Determine the [x, y] coordinate at the center of the cell enclosing the given text.  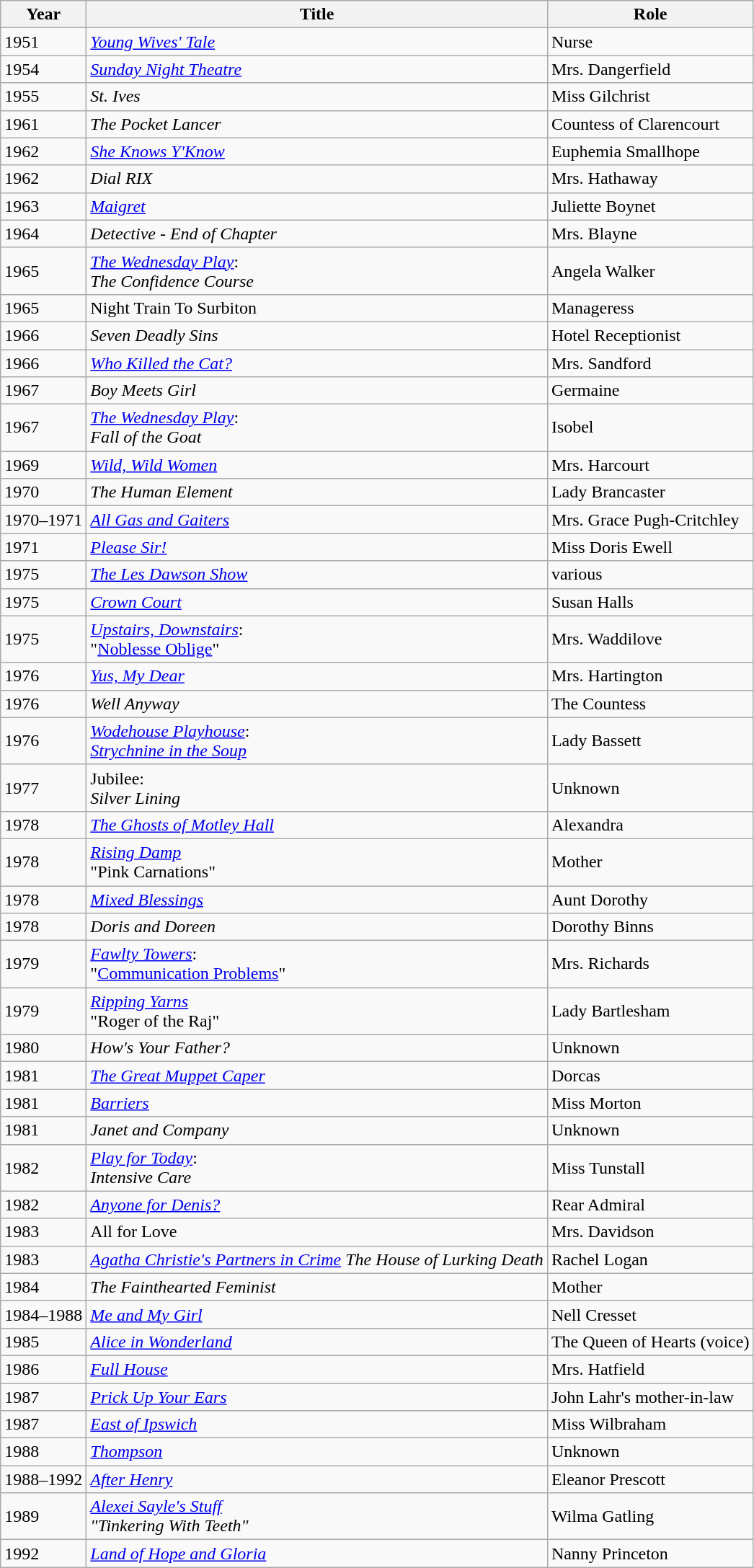
Who Killed the Cat? [317, 363]
Miss Tunstall [650, 1168]
Title [317, 14]
Alexandra [650, 825]
All Gas and Gaiters [317, 520]
All for Love [317, 1232]
Angela Walker [650, 271]
Anyone for Denis? [317, 1205]
Lady Brancaster [650, 492]
Susan Halls [650, 602]
East of Ipswich [317, 1425]
Me and My Girl [317, 1314]
Mrs. Davidson [650, 1232]
Mrs. Richards [650, 965]
1955 [43, 97]
Lady Bassett [650, 741]
1984 [43, 1287]
1992 [43, 1554]
1964 [43, 234]
1951 [43, 42]
1971 [43, 547]
Germaine [650, 391]
The Pocket Lancer [317, 124]
Yus, My Dear [317, 676]
Nurse [650, 42]
Year [43, 14]
Alexei Sayle's Stuff"Tinkering With Teeth" [317, 1517]
Prick Up Your Ears [317, 1396]
Sunday Night Theatre [317, 69]
Juliette Boynet [650, 206]
1986 [43, 1369]
Miss Wilbraham [650, 1425]
1985 [43, 1342]
Aunt Dorothy [650, 899]
Lady Bartlesham [650, 1011]
1963 [43, 206]
1984–1988 [43, 1314]
Rising Damp"Pink Carnations" [317, 862]
1961 [43, 124]
Role [650, 14]
Please Sir! [317, 547]
Young Wives' Tale [317, 42]
Nanny Princeton [650, 1554]
The Wednesday Play:The Confidence Course [317, 271]
Hotel Receptionist [650, 335]
Isobel [650, 428]
Detective - End of Chapter [317, 234]
Ripping Yarns"Roger of the Raj" [317, 1011]
Mrs. Harcourt [650, 465]
1988–1992 [43, 1479]
The Queen of Hearts (voice) [650, 1342]
Seven Deadly Sins [317, 335]
Barriers [317, 1103]
She Knows Y'Know [317, 151]
Well Anyway [317, 704]
Agatha Christie's Partners in Crime The House of Lurking Death [317, 1259]
The Ghosts of Motley Hall [317, 825]
Night Train To Surbiton [317, 308]
Maigret [317, 206]
The Fainthearted Feminist [317, 1287]
Mrs. Waddilove [650, 639]
Dorcas [650, 1076]
Nell Cresset [650, 1314]
Upstairs, Downstairs:"Noblesse Oblige" [317, 639]
Mrs. Dangerfield [650, 69]
Miss Morton [650, 1103]
Mrs. Hatfield [650, 1369]
1954 [43, 69]
Fawlty Towers:"Communication Problems" [317, 965]
1989 [43, 1517]
1970–1971 [43, 520]
Wild, Wild Women [317, 465]
Mrs. Grace Pugh-Critchley [650, 520]
The Les Dawson Show [317, 575]
Boy Meets Girl [317, 391]
St. Ives [317, 97]
Countess of Clarencourt [650, 124]
1988 [43, 1452]
1969 [43, 465]
1970 [43, 492]
The Great Muppet Caper [317, 1076]
various [650, 575]
Jubilee:Silver Lining [317, 787]
Eleanor Prescott [650, 1479]
The Countess [650, 704]
Dial RIX [317, 179]
Alice in Wonderland [317, 1342]
Doris and Doreen [317, 927]
Land of Hope and Gloria [317, 1554]
Wodehouse Playhouse:Strychnine in the Soup [317, 741]
How's Your Father? [317, 1048]
Miss Doris Ewell [650, 547]
Miss Gilchrist [650, 97]
Crown Court [317, 602]
Mrs. Hathaway [650, 179]
After Henry [317, 1479]
1980 [43, 1048]
Mixed Blessings [317, 899]
Euphemia Smallhope [650, 151]
Mrs. Hartington [650, 676]
Full House [317, 1369]
1977 [43, 787]
Mrs. Blayne [650, 234]
Thompson [317, 1452]
Dorothy Binns [650, 927]
Manageress [650, 308]
The Human Element [317, 492]
Rear Admiral [650, 1205]
Janet and Company [317, 1130]
Mrs. Sandford [650, 363]
Rachel Logan [650, 1259]
John Lahr's mother-in-law [650, 1396]
The Wednesday Play:Fall of the Goat [317, 428]
Wilma Gatling [650, 1517]
Play for Today:Intensive Care [317, 1168]
